Capture the cell that displays the provided text and extract its [x, y] central coordinate. 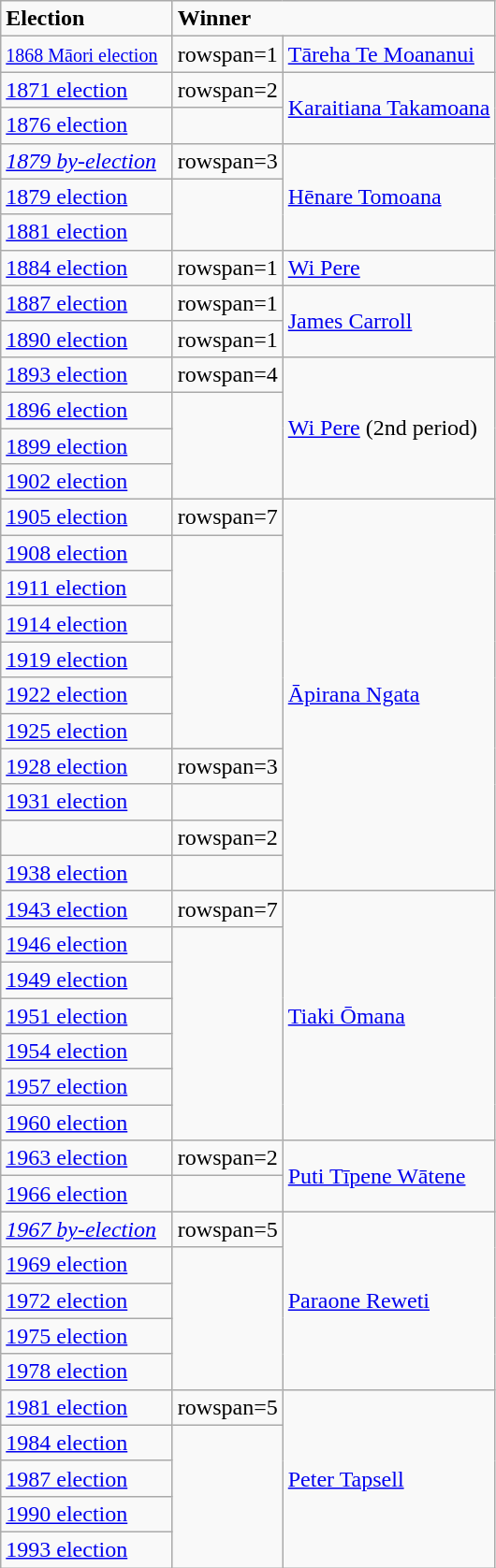
1905 election [87, 517]
1960 election [87, 1123]
1967 by-election [87, 1229]
1946 election [87, 944]
1949 election [87, 980]
1911 election [87, 588]
1902 election [87, 482]
1963 election [87, 1158]
1972 election [87, 1300]
1987 election [87, 1478]
1975 election [87, 1336]
1884 election [87, 268]
1908 election [87, 553]
1876 election [87, 125]
1887 election [87, 303]
1984 election [87, 1443]
Tāreha Te Moananui [389, 54]
1871 election [87, 90]
1868 Māori election [87, 54]
1922 election [87, 695]
Āpirana Ngata [389, 696]
1943 election [87, 908]
Winner [333, 19]
1951 election [87, 1015]
1993 election [87, 1549]
Puti Tīpene Wātene [389, 1176]
1899 election [87, 446]
Karaitiana Takamoana [389, 108]
Peter Tapsell [389, 1478]
1881 election [87, 232]
1981 election [87, 1407]
1928 election [87, 766]
1919 election [87, 660]
1969 election [87, 1265]
1879 by-election [87, 161]
1925 election [87, 731]
Wi Pere [389, 268]
Hēnare Tomoana [389, 196]
Paraone Reweti [389, 1300]
Tiaki Ōmana [389, 1015]
Election [87, 19]
1890 election [87, 339]
1931 election [87, 802]
1957 election [87, 1087]
1938 election [87, 873]
Wi Pere (2nd period) [389, 428]
rowspan=4 [227, 374]
1914 election [87, 624]
James Carroll [389, 321]
1990 election [87, 1514]
1966 election [87, 1194]
1893 election [87, 374]
1978 election [87, 1372]
1879 election [87, 196]
1954 election [87, 1052]
1896 election [87, 410]
